Search for the cell housing the specified text and yield its [X, Y] center coordinate. 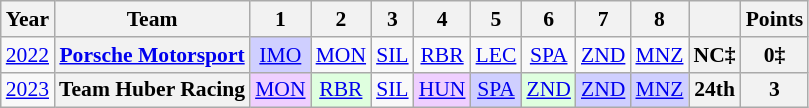
Team [152, 19]
7 [603, 19]
0‡ [775, 55]
6 [548, 19]
24th [715, 90]
LEC [496, 55]
5 [496, 19]
2023 [28, 90]
NC‡ [715, 55]
2 [342, 19]
HUN [442, 90]
1 [280, 19]
Points [775, 19]
2022 [28, 55]
Team Huber Racing [152, 90]
IMO [280, 55]
Porsche Motorsport [152, 55]
8 [659, 19]
4 [442, 19]
Year [28, 19]
